Return the [X, Y] coordinate for the center point of the cell that contains the specified text.  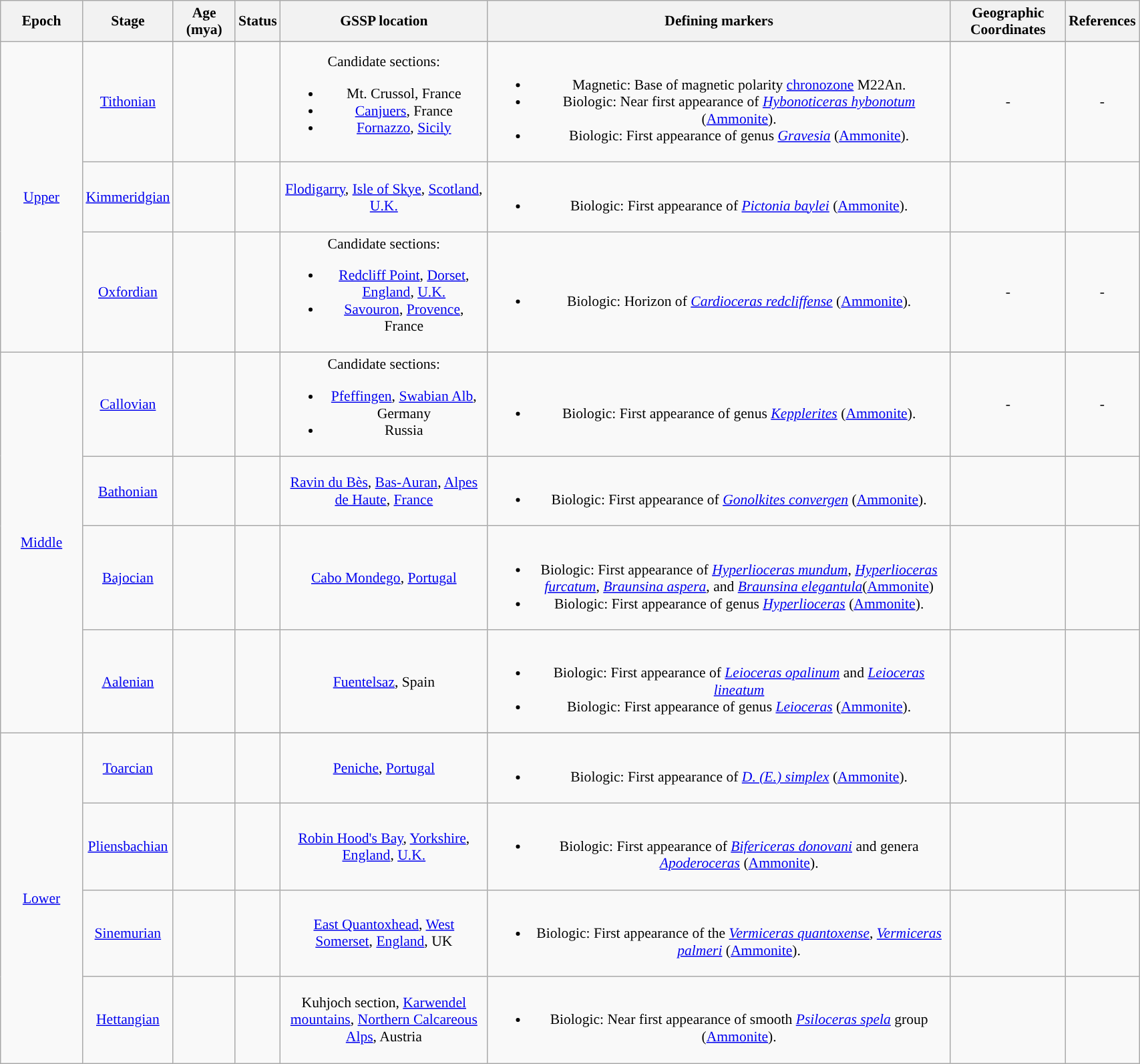
Biologic: Horizon of Cardioceras redcliffense (Ammonite). [719, 293]
Candidate sections:Pfeffingen, Swabian Alb, GermanyRussia [384, 405]
Candidate sections:Redcliff Point, Dorset, England, U.K.Savouron, Provence, France [384, 293]
Peniche, Portugal [384, 768]
Bajocian [128, 578]
Hettangian [128, 1020]
Biologic: First appearance of genus Kepplerites (Ammonite). [719, 405]
Age (mya) [204, 21]
References [1102, 21]
East Quantoxhead, West Somerset, England, UK [384, 933]
Biologic: First appearance of Pictonia baylei (Ammonite). [719, 197]
Ravin du Bès, Bas-Auran, Alpes de Haute, France [384, 491]
Oxfordian [128, 293]
Kuhjoch section, Karwendel mountains, Northern Calcareous Alps, Austria [384, 1020]
Aalenian [128, 681]
Bathonian [128, 491]
Defining markers [719, 21]
Biologic: First appearance of Bifericeras donovani and genera Apoderoceras (Ammonite). [719, 847]
Callovian [128, 405]
Geographic Coordinates [1008, 21]
Fuentelsaz, Spain [384, 681]
Flodigarry, Isle of Skye, Scotland, U.K. [384, 197]
Tithonian [128, 102]
GSSP location [384, 21]
Status [258, 21]
Biologic: Near first appearance of smooth Psiloceras spela group (Ammonite). [719, 1020]
Lower [41, 898]
Candidate sections:Mt. Crussol, FranceCanjuers, FranceFornazzo, Sicily [384, 102]
Kimmeridgian [128, 197]
Toarcian [128, 768]
Pliensbachian [128, 847]
Biologic: First appearance of D. (E.) simplex (Ammonite). [719, 768]
Biologic: First appearance of the Vermiceras quantoxense, Vermiceras palmeri (Ammonite). [719, 933]
Biologic: First appearance of Leioceras opalinum and Leioceras lineatumBiologic: First appearance of genus Leioceras (Ammonite). [719, 681]
Upper [41, 197]
Middle [41, 543]
Stage [128, 21]
Biologic: First appearance of Gonolkites convergen (Ammonite). [719, 491]
Cabo Mondego, Portugal [384, 578]
Robin Hood's Bay, Yorkshire, England, U.K. [384, 847]
Sinemurian [128, 933]
Epoch [41, 21]
